Scan for the cell matching the given text and deliver its [X, Y] coordinate at center. 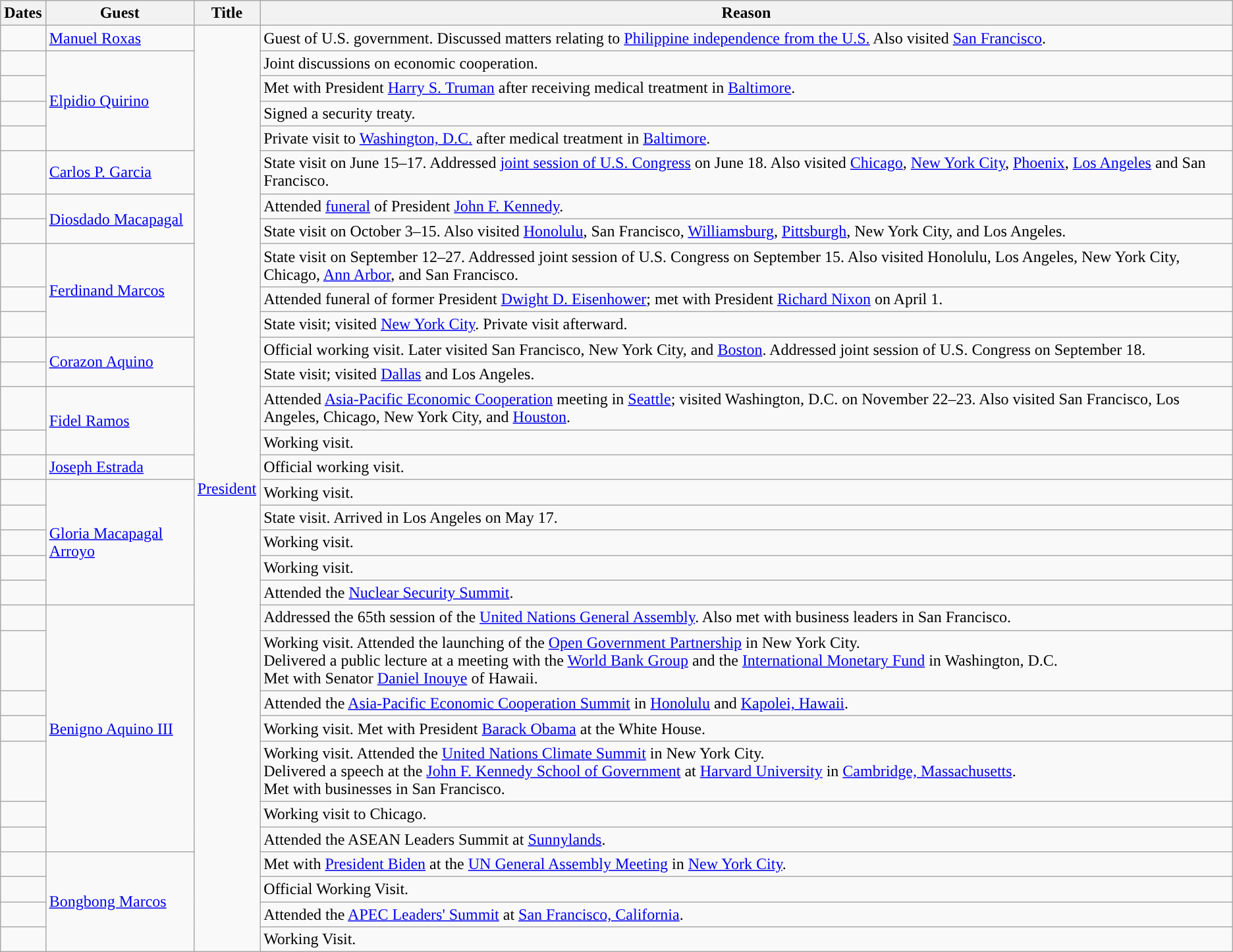
Carlos P. Garcia [120, 172]
Dates [23, 13]
Joseph Estrada [120, 467]
Gloria Macapagal Arroyo [120, 542]
Attended the ASEAN Leaders Summit at Sunnylands. [747, 839]
President [227, 489]
Diosdado Macapagal [120, 219]
State visit; visited Dallas and Los Angeles. [747, 375]
Official Working Visit. [747, 889]
Guest [120, 13]
Fidel Ramos [120, 421]
Signed a security treaty. [747, 113]
Met with President Biden at the UN General Assembly Meeting in New York City. [747, 864]
Bongbong Marcos [120, 902]
State visit; visited New York City. Private visit afterward. [747, 324]
Official working visit. Later visited San Francisco, New York City, and Boston. Addressed joint session of U.S. Congress on September 18. [747, 350]
Attended the Nuclear Security Summit. [747, 593]
Title [227, 13]
Manuel Roxas [120, 38]
Attended the Asia-Pacific Economic Cooperation Summit in Honolulu and Kapolei, Hawaii. [747, 703]
Working visit. Met with President Barack Obama at the White House. [747, 728]
Official working visit. [747, 467]
Attended funeral of former President Dwight D. Eisenhower; met with President Richard Nixon on April 1. [747, 299]
Joint discussions on economic cooperation. [747, 63]
Guest of U.S. government. Discussed matters relating to Philippine independence from the U.S. Also visited San Francisco. [747, 38]
Working Visit. [747, 939]
Elpidio Quirino [120, 101]
Private visit to Washington, D.C. after medical treatment in Baltimore. [747, 138]
Attended the APEC Leaders' Summit at San Francisco, California. [747, 914]
Benigno Aquino III [120, 728]
State visit on October 3–15. Also visited Honolulu, San Francisco, Williamsburg, Pittsburgh, New York City, and Los Angeles. [747, 231]
Addressed the 65th session of the United Nations General Assembly. Also met with business leaders in San Francisco. [747, 618]
State visit. Arrived in Los Angeles on May 17. [747, 517]
Met with President Harry S. Truman after receiving medical treatment in Baltimore. [747, 88]
Working visit to Chicago. [747, 814]
Attended funeral of President John F. Kennedy. [747, 206]
Ferdinand Marcos [120, 290]
Reason [747, 13]
Corazon Aquino [120, 362]
